From the cell containing the given text, extract its center point as [X, Y] coordinate. 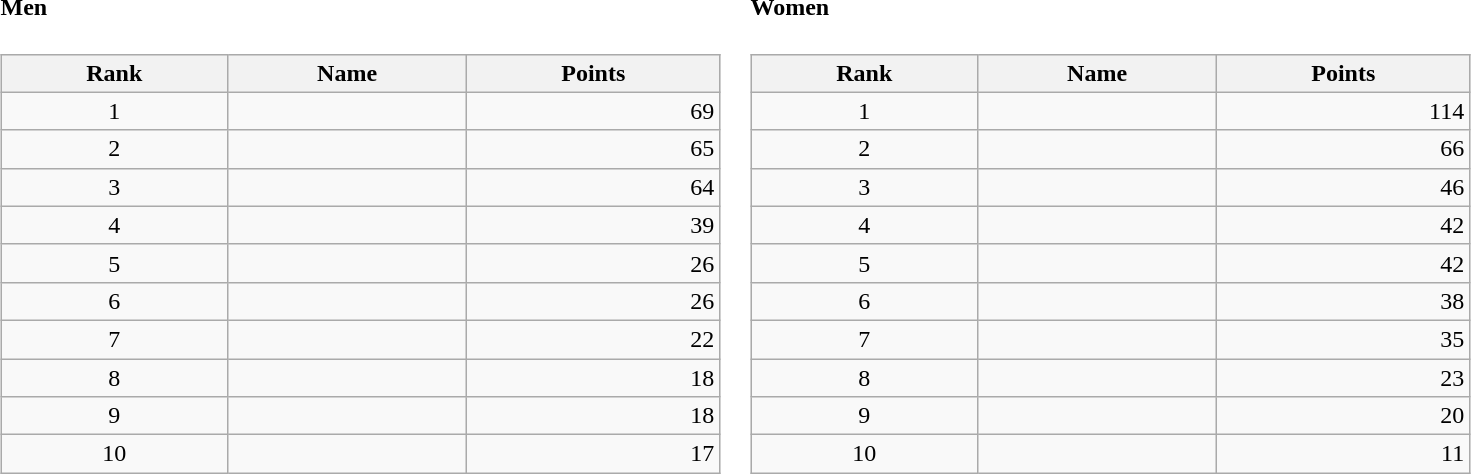
22 [594, 339]
114 [1344, 111]
46 [1344, 187]
20 [1344, 416]
64 [594, 187]
11 [1344, 454]
17 [594, 454]
66 [1344, 149]
38 [1344, 301]
65 [594, 149]
39 [594, 225]
35 [1344, 339]
69 [594, 111]
23 [1344, 378]
